Find where the given text appears and provide that cell's center as [X, Y] coordinate. 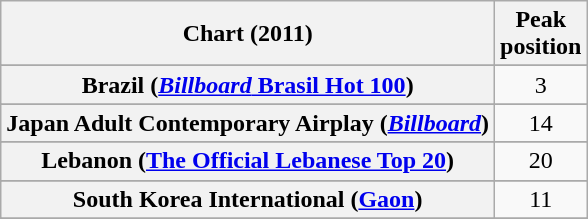
11 [541, 199]
20 [541, 161]
South Korea International (Gaon) [248, 199]
Brazil (Billboard Brasil Hot 100) [248, 85]
14 [541, 123]
Lebanon (The Official Lebanese Top 20) [248, 161]
Peakposition [541, 34]
Japan Adult Contemporary Airplay (Billboard) [248, 123]
3 [541, 85]
Chart (2011) [248, 34]
